Detect which cell encompasses the target text, then output its (X, Y) center coordinate. 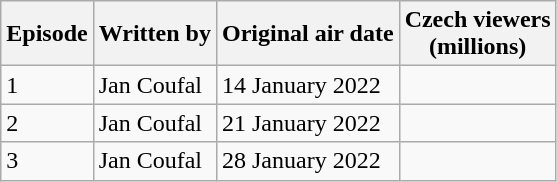
Original air date (308, 34)
Episode (47, 34)
14 January 2022 (308, 85)
Written by (154, 34)
21 January 2022 (308, 123)
1 (47, 85)
Czech viewers(millions) (478, 34)
2 (47, 123)
3 (47, 161)
28 January 2022 (308, 161)
